Return [X, Y] of the center of cell containing provided text 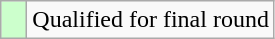
Qualified for final round [151, 20]
